From the cell containing the given text, extract its center point as [X, Y] coordinate. 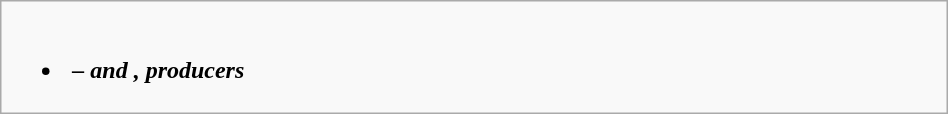
– and , producers [474, 58]
